From the cell containing the given text, extract its center point as [x, y] coordinate. 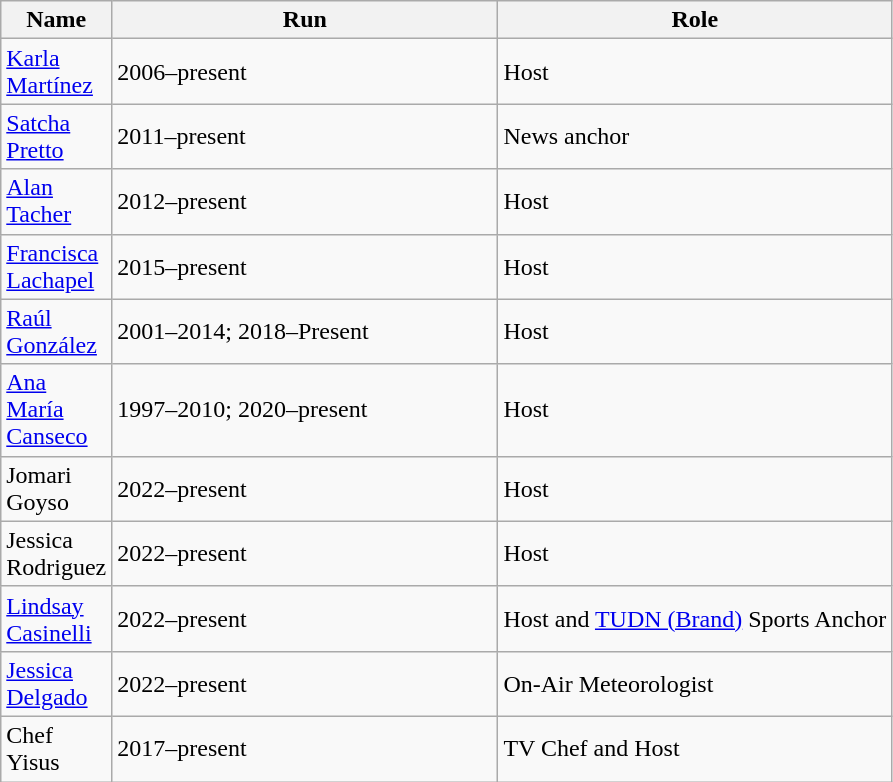
2017–present [305, 748]
2015–present [305, 266]
Jomari Goyso [56, 488]
Chef Yisus [56, 748]
1997–2010; 2020–present [305, 410]
Karla Martínez [56, 72]
Satcha Pretto [56, 136]
2011–present [305, 136]
Lindsay Casinelli [56, 618]
2001–2014; 2018–Present [305, 332]
Alan Tacher [56, 202]
Ana María Canseco [56, 410]
News anchor [695, 136]
Jessica Rodriguez [56, 554]
On-Air Meteorologist [695, 684]
Raúl González [56, 332]
2012–present [305, 202]
Host and TUDN (Brand) Sports Anchor [695, 618]
Jessica Delgado [56, 684]
Run [305, 20]
TV Chef and Host [695, 748]
Role [695, 20]
Name [56, 20]
Francisca Lachapel [56, 266]
2006–present [305, 72]
